Scan for the cell matching the given text and deliver its (x, y) coordinate at center. 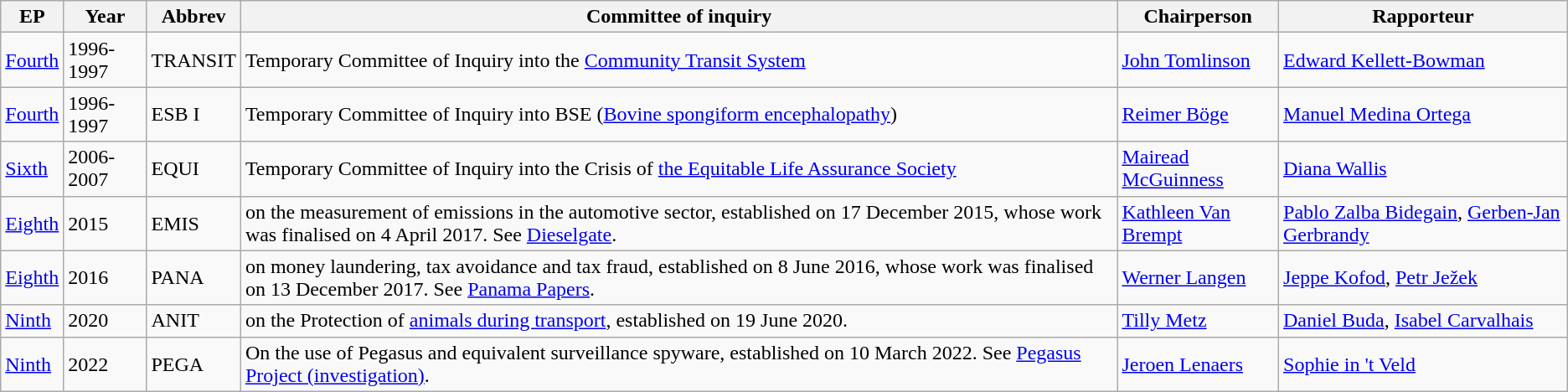
Abbrev (193, 17)
Year (106, 17)
Chairperson (1198, 17)
Temporary Committee of Inquiry into BSE (Bovine spongiform encephalopathy) (678, 114)
Reimer Böge (1198, 114)
Tilly Metz (1198, 321)
on the measurement of emissions in the automotive sector, established on 17 December 2015, whose work was finalised on 4 April 2017. See Dieselgate. (678, 223)
2020 (106, 321)
2006-2007 (106, 169)
PANA (193, 278)
Sophie in 't Veld (1424, 364)
TRANSIT (193, 60)
on the Protection of animals during transport, established on 19 June 2020. (678, 321)
Edward Kellett-Bowman (1424, 60)
Manuel Medina Ortega (1424, 114)
Pablo Zalba Bidegain, Gerben-Jan Gerbrandy (1424, 223)
2015 (106, 223)
On the use of Pegasus and equivalent surveillance spyware, established on 10 March 2022. See Pegasus Project (investigation). (678, 364)
2022 (106, 364)
2016 (106, 278)
EMIS (193, 223)
on money laundering, tax avoidance and tax fraud, established on 8 June 2016, whose work was finalised on 13 December 2017. See Panama Papers. (678, 278)
Jeppe Kofod, Petr Ježek (1424, 278)
Committee of inquiry (678, 17)
Temporary Committee of Inquiry into the Community Transit System (678, 60)
Kathleen Van Brempt (1198, 223)
Sixth (32, 169)
EQUI (193, 169)
Diana Wallis (1424, 169)
Temporary Committee of Inquiry into the Crisis of the Equitable Life Assurance Society (678, 169)
Daniel Buda, Isabel Carvalhais (1424, 321)
Rapporteur (1424, 17)
Mairead McGuinness (1198, 169)
ESB I (193, 114)
Werner Langen (1198, 278)
ANIT (193, 321)
Jeroen Lenaers (1198, 364)
PEGA (193, 364)
EP (32, 17)
John Tomlinson (1198, 60)
